From the cell containing the given text, extract its center point as [X, Y] coordinate. 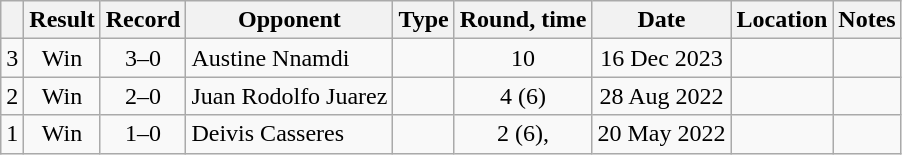
3 [12, 58]
Deivis Casseres [290, 134]
Austine Nnamdi [290, 58]
Round, time [523, 20]
Location [782, 20]
10 [523, 58]
Date [662, 20]
Opponent [290, 20]
2 [12, 96]
4 (6) [523, 96]
Type [424, 20]
20 May 2022 [662, 134]
1 [12, 134]
16 Dec 2023 [662, 58]
Record [143, 20]
3–0 [143, 58]
1–0 [143, 134]
Juan Rodolfo Juarez [290, 96]
Result [62, 20]
2 (6), [523, 134]
2–0 [143, 96]
28 Aug 2022 [662, 96]
Notes [867, 20]
